Provide the (X, Y) coordinate of the cell's center where the given text is located.  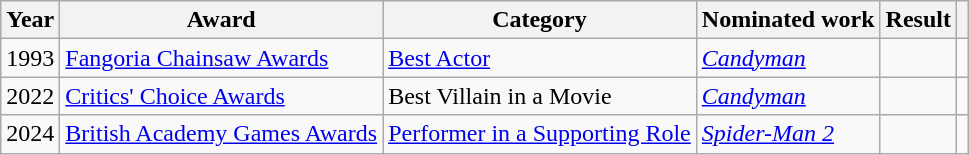
1993 (30, 58)
Award (222, 20)
Best Actor (540, 58)
Result (918, 20)
Nominated work (788, 20)
2022 (30, 96)
Category (540, 20)
Best Villain in a Movie (540, 96)
Spider-Man 2 (788, 134)
Performer in a Supporting Role (540, 134)
2024 (30, 134)
Fangoria Chainsaw Awards (222, 58)
Year (30, 20)
British Academy Games Awards (222, 134)
Critics' Choice Awards (222, 96)
